Locate the cell with the specified text and output its (X, Y) center coordinate. 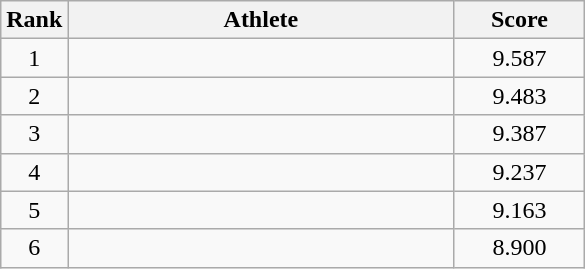
9.237 (520, 172)
9.163 (520, 210)
Athlete (261, 20)
9.483 (520, 96)
Score (520, 20)
6 (34, 248)
2 (34, 96)
Rank (34, 20)
8.900 (520, 248)
9.587 (520, 58)
5 (34, 210)
9.387 (520, 134)
4 (34, 172)
3 (34, 134)
1 (34, 58)
